Detect which cell encompasses the target text, then output its [X, Y] center coordinate. 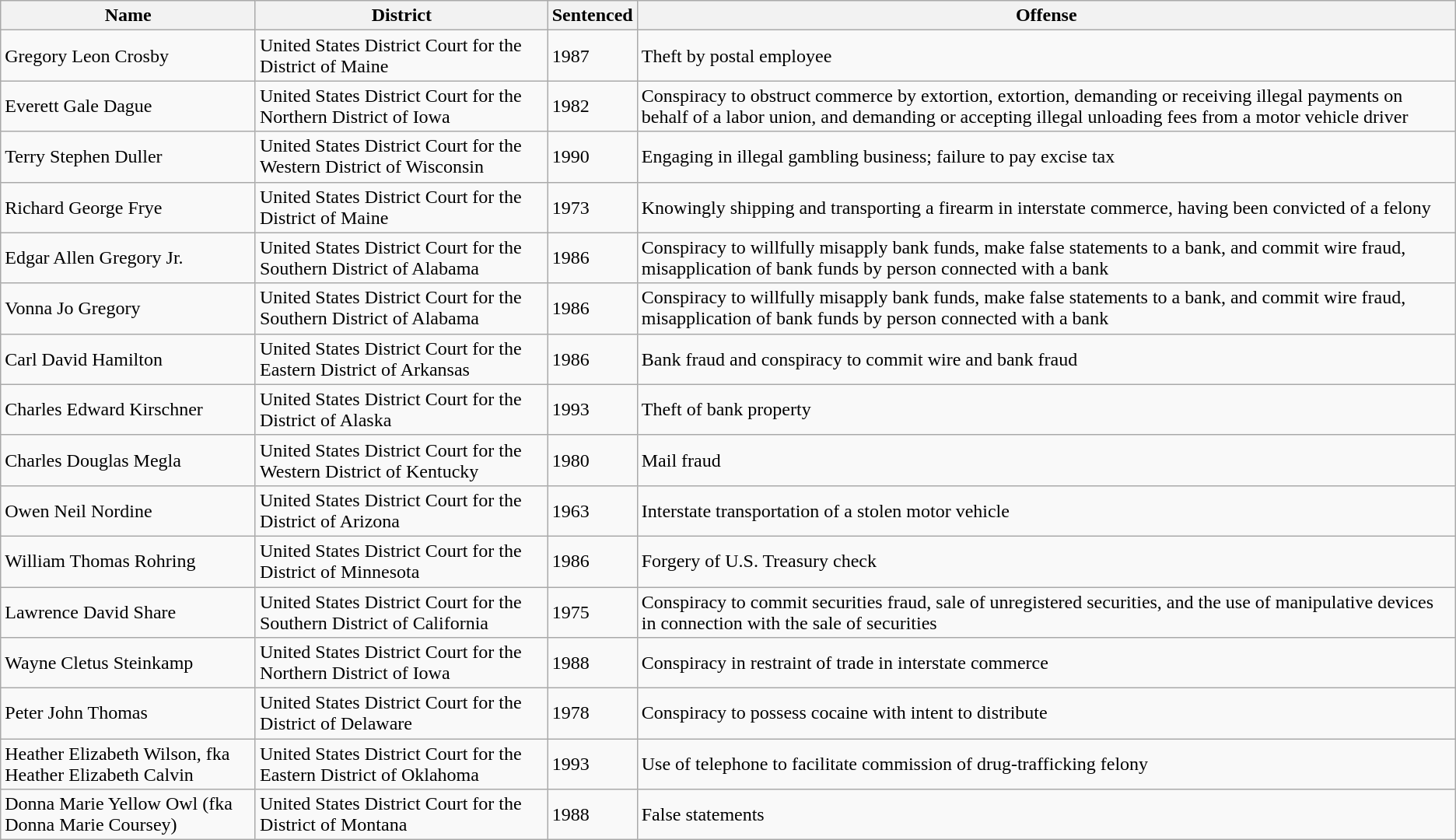
United States District Court for the Western District of Wisconsin [401, 157]
Interstate transportation of a stolen motor vehicle [1046, 510]
United States District Court for the Eastern District of Arkansas [401, 359]
Vonna Jo Gregory [128, 308]
Wayne Cletus Steinkamp [128, 663]
United States District Court for the Western District of Kentucky [401, 460]
Theft of bank property [1046, 409]
Mail fraud [1046, 460]
Sentenced [593, 16]
Charles Edward Kirschner [128, 409]
Edgar Allen Gregory Jr. [128, 258]
United States District Court for the Southern District of California [401, 611]
Terry Stephen Duller [128, 157]
Theft by postal employee [1046, 56]
United States District Court for the District of Alaska [401, 409]
Charles Douglas Megla [128, 460]
District [401, 16]
Forgery of U.S. Treasury check [1046, 562]
Heather Elizabeth Wilson, fka Heather Elizabeth Calvin [128, 764]
Everett Gale Dague [128, 106]
1980 [593, 460]
William Thomas Rohring [128, 562]
United States District Court for the Eastern District of Oklahoma [401, 764]
1973 [593, 207]
Bank fraud and conspiracy to commit wire and bank fraud [1046, 359]
Carl David Hamilton [128, 359]
Use of telephone to facilitate commission of drug-trafficking felony [1046, 764]
Conspiracy to commit securities fraud, sale of unregistered securities, and the use of manipulative devices in connection with the sale of securities [1046, 611]
False statements [1046, 815]
1990 [593, 157]
Knowingly shipping and transporting a firearm in interstate commerce, having been convicted of a felony [1046, 207]
Lawrence David Share [128, 611]
United States District Court for the District of Delaware [401, 714]
Richard George Frye [128, 207]
Conspiracy in restraint of trade in interstate commerce [1046, 663]
1982 [593, 106]
Gregory Leon Crosby [128, 56]
Peter John Thomas [128, 714]
United States District Court for the District of Arizona [401, 510]
Conspiracy to possess cocaine with intent to distribute [1046, 714]
Offense [1046, 16]
United States District Court for the District of Montana [401, 815]
Engaging in illegal gambling business; failure to pay excise tax [1046, 157]
1975 [593, 611]
1987 [593, 56]
Donna Marie Yellow Owl (fka Donna Marie Coursey) [128, 815]
1978 [593, 714]
Name [128, 16]
United States District Court for the District of Minnesota [401, 562]
Owen Neil Nordine [128, 510]
1963 [593, 510]
